Capture the cell that displays the provided text and extract its (x, y) central coordinate. 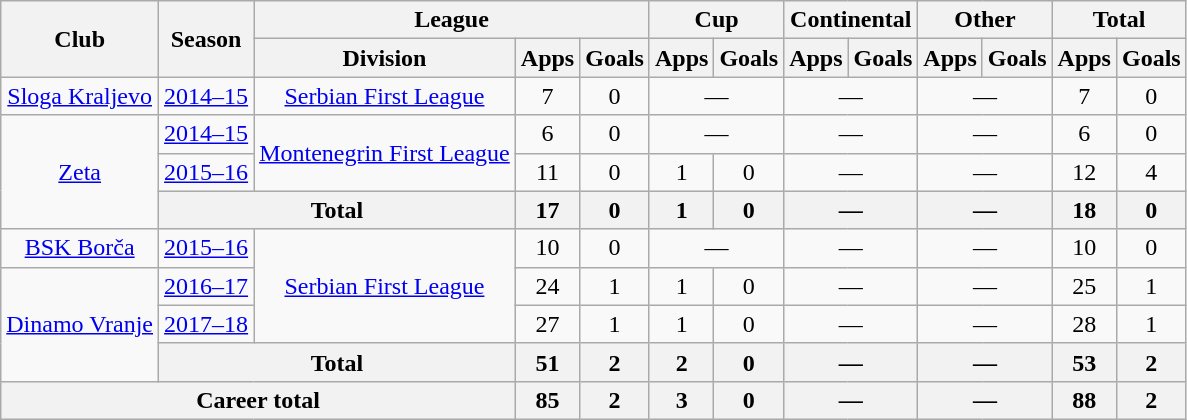
2016–17 (206, 286)
Zeta (80, 172)
17 (547, 210)
18 (1084, 210)
25 (1084, 286)
League (452, 20)
51 (547, 362)
BSK Borča (80, 248)
Career total (258, 400)
Dinamo Vranje (80, 324)
3 (681, 400)
53 (1084, 362)
Montenegrin First League (385, 153)
85 (547, 400)
88 (1084, 400)
12 (1084, 172)
Cup (716, 20)
Continental (851, 20)
4 (1151, 172)
27 (547, 324)
2017–18 (206, 324)
Other (985, 20)
Division (385, 58)
Sloga Kraljevo (80, 96)
Season (206, 39)
11 (547, 172)
28 (1084, 324)
24 (547, 286)
Club (80, 39)
